Search for the cell housing the specified text and yield its [x, y] center coordinate. 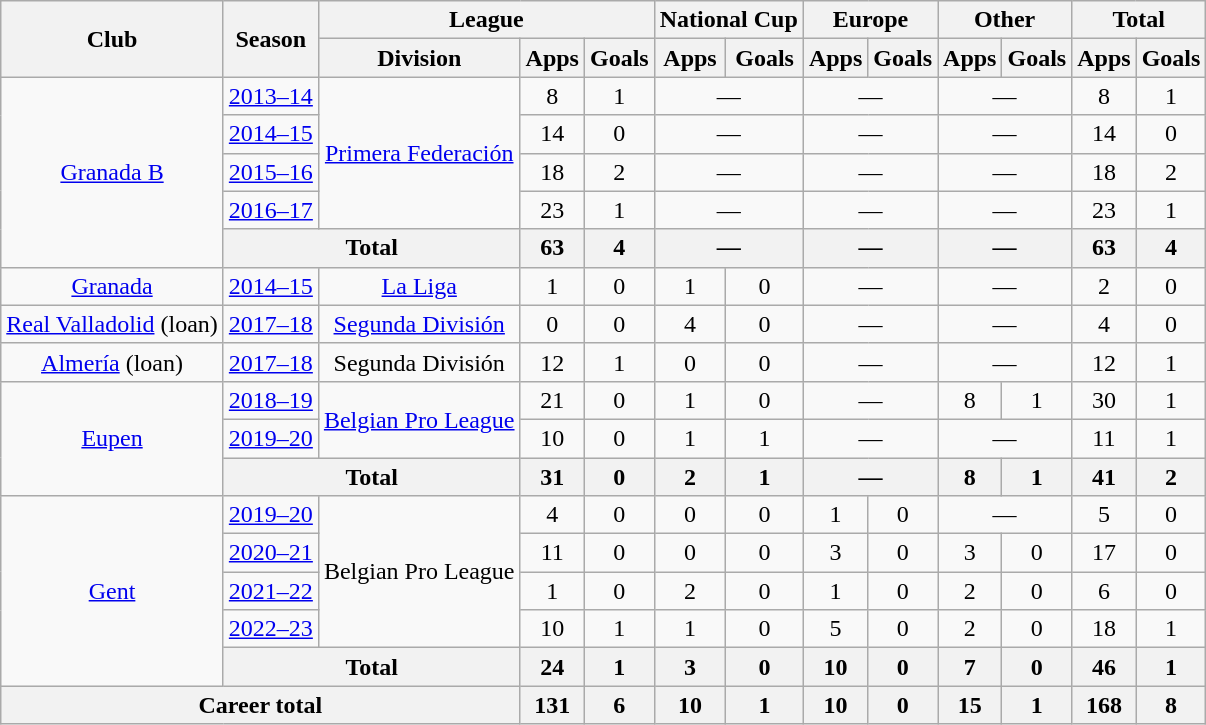
41 [1104, 477]
2015–16 [270, 172]
Gent [112, 591]
Almería (loan) [112, 362]
Club [112, 39]
21 [552, 400]
Granada B [112, 172]
2021–22 [270, 591]
2018–19 [270, 400]
Real Valladolid (loan) [112, 324]
31 [552, 477]
30 [1104, 400]
Eupen [112, 438]
46 [1104, 667]
24 [552, 667]
Division [419, 58]
League [486, 20]
Career total [260, 705]
2020–21 [270, 553]
Other [1005, 20]
Primera Federación [419, 153]
La Liga [419, 286]
National Cup [728, 20]
168 [1104, 705]
17 [1104, 553]
2016–17 [270, 210]
131 [552, 705]
15 [970, 705]
7 [970, 667]
Europe [870, 20]
2013–14 [270, 96]
2022–23 [270, 629]
Granada [112, 286]
Season [270, 39]
